Provide the [x, y] coordinate of the cell's center where the given text is located.  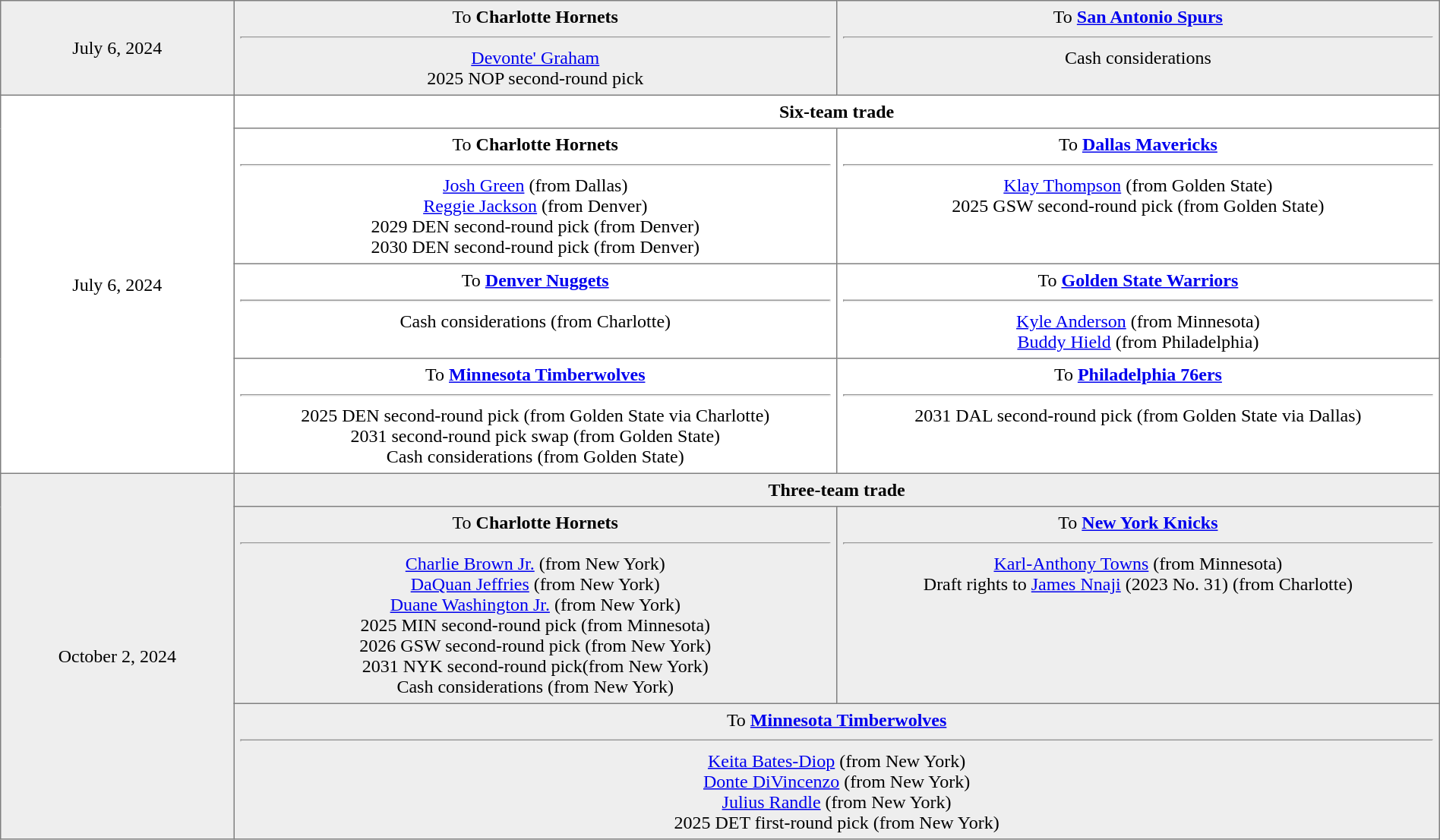
To Philadelphia 76ers2031 DAL second-round pick (from Golden State via Dallas) [1138, 416]
To New York KnicksKarl-Anthony Towns (from Minnesota)Draft rights to James Nnaji (2023 No. 31) (from Charlotte) [1138, 605]
To Charlotte HornetsDevonte' Graham2025 NOP second-round pick [535, 48]
Six-team trade [837, 112]
To Golden State WarriorsKyle Anderson (from Minnesota)Buddy Hield (from Philadelphia) [1138, 311]
To Denver NuggetsCash considerations (from Charlotte) [535, 311]
To Dallas MavericksKlay Thompson (from Golden State)2025 GSW second-round pick (from Golden State) [1138, 196]
To San Antonio SpursCash considerations [1138, 48]
Three-team trade [837, 490]
October 2, 2024 [117, 656]
